Determine the [x, y] coordinate at the center of the cell enclosing the given text.  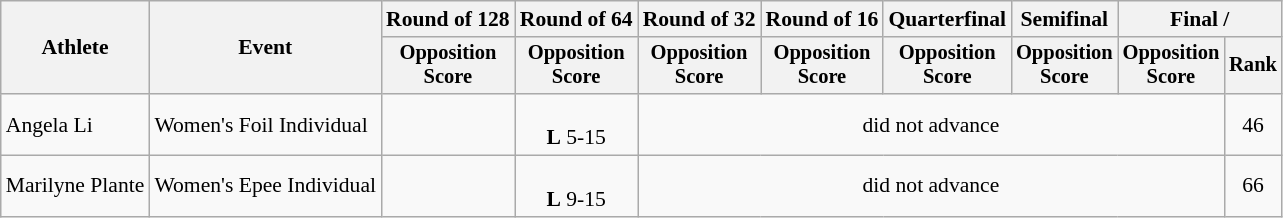
Round of 64 [576, 19]
Semifinal [1064, 19]
Round of 32 [700, 19]
Women's Foil Individual [265, 124]
Quarterfinal [947, 19]
Final / [1200, 19]
Round of 16 [822, 19]
46 [1253, 124]
Women's Epee Individual [265, 186]
Athlete [76, 48]
L 9-15 [576, 186]
66 [1253, 186]
Round of 128 [448, 19]
Angela Li [76, 124]
Rank [1253, 66]
Marilyne Plante [76, 186]
Event [265, 48]
L 5-15 [576, 124]
